Pinpoint the cell where the given text exists, returning its (X, Y) midpoint coordinate. 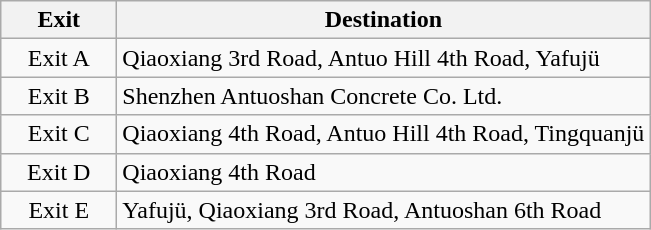
Exit E (59, 210)
Exit D (59, 172)
Qiaoxiang 4th Road (384, 172)
Qiaoxiang 3rd Road, Antuo Hill 4th Road, Yafujü (384, 58)
Shenzhen Antuoshan Concrete Co. Ltd. (384, 96)
Yafujü, Qiaoxiang 3rd Road, Antuoshan 6th Road (384, 210)
Destination (384, 20)
Exit (59, 20)
Qiaoxiang 4th Road, Antuo Hill 4th Road, Tingquanjü (384, 134)
Exit A (59, 58)
Exit B (59, 96)
Exit C (59, 134)
